For the text-containing cell, return its midpoint in [x, y] coordinate format. 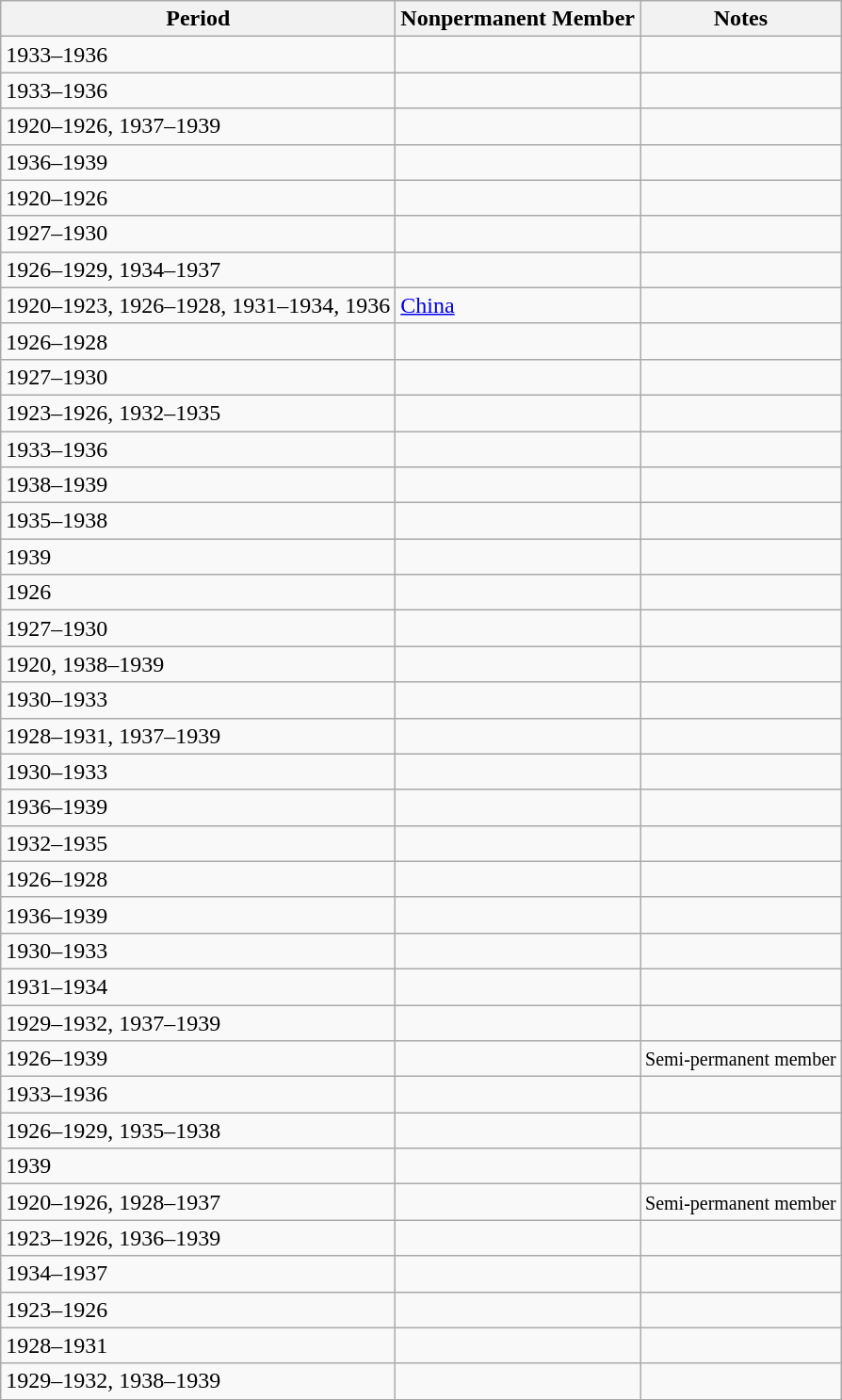
Nonpermanent Member [518, 19]
Period [198, 19]
1920, 1938–1939 [198, 664]
1929–1932, 1937–1939 [198, 1022]
1926 [198, 593]
1928–1931 [198, 1345]
Notes [741, 19]
1931–1934 [198, 986]
1923–1926, 1932–1935 [198, 413]
1920–1923, 1926–1928, 1931–1934, 1936 [198, 305]
1934–1937 [198, 1274]
1926–1939 [198, 1059]
China [518, 305]
1929–1932, 1938–1939 [198, 1381]
1938–1939 [198, 485]
1935–1938 [198, 521]
1923–1926, 1936–1939 [198, 1238]
1920–1926 [198, 198]
1920–1926, 1937–1939 [198, 126]
1928–1931, 1937–1939 [198, 736]
1932–1935 [198, 843]
1920–1926, 1928–1937 [198, 1202]
1926–1929, 1935–1938 [198, 1131]
1923–1926 [198, 1310]
1926–1929, 1934–1937 [198, 269]
